Scan for the cell matching the given text and deliver its (x, y) coordinate at center. 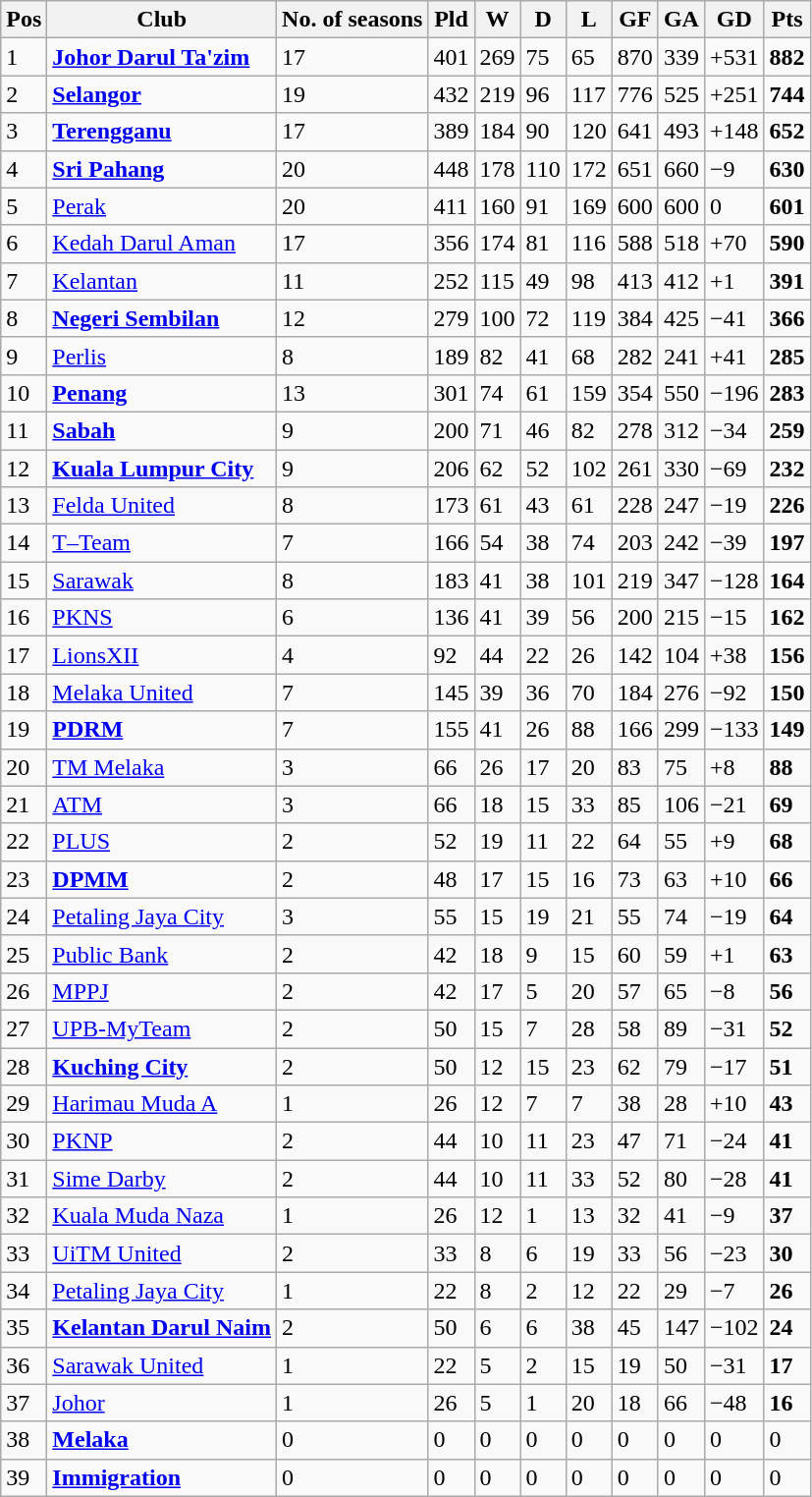
550 (681, 393)
96 (543, 94)
73 (634, 879)
+38 (734, 655)
156 (787, 655)
283 (787, 393)
Sime Darby (162, 1179)
DPMM (162, 879)
276 (681, 693)
+41 (734, 356)
197 (787, 543)
147 (681, 1328)
Penang (162, 393)
−8 (734, 991)
48 (452, 879)
90 (543, 132)
285 (787, 356)
252 (452, 281)
14 (24, 543)
384 (634, 318)
744 (787, 94)
401 (452, 57)
Pos (24, 20)
PDRM (162, 730)
226 (787, 506)
232 (787, 469)
391 (787, 281)
−21 (734, 804)
149 (787, 730)
31 (24, 1179)
69 (787, 804)
142 (634, 655)
+251 (734, 94)
−48 (734, 1403)
330 (681, 469)
+8 (734, 767)
GA (681, 20)
PKNP (162, 1141)
116 (589, 244)
117 (589, 94)
136 (452, 618)
162 (787, 618)
UiTM United (162, 1253)
−128 (734, 581)
−92 (734, 693)
174 (497, 244)
98 (589, 281)
Immigration (162, 1477)
189 (452, 356)
178 (497, 169)
413 (634, 281)
LionsXII (162, 655)
525 (681, 94)
228 (634, 506)
278 (634, 430)
164 (787, 581)
MPPJ (162, 991)
+9 (734, 842)
Felda United (162, 506)
60 (634, 954)
159 (589, 393)
155 (452, 730)
79 (681, 1066)
−41 (734, 318)
+148 (734, 132)
389 (452, 132)
299 (681, 730)
411 (452, 206)
651 (634, 169)
100 (497, 318)
206 (452, 469)
120 (589, 132)
110 (543, 169)
Perlis (162, 356)
269 (497, 57)
45 (634, 1328)
Negeri Sembilan (162, 318)
493 (681, 132)
Pld (452, 20)
49 (543, 281)
145 (452, 693)
46 (543, 430)
870 (634, 57)
−7 (734, 1291)
−28 (734, 1179)
425 (681, 318)
169 (589, 206)
172 (589, 169)
261 (634, 469)
Johor (162, 1403)
119 (589, 318)
58 (634, 1028)
259 (787, 430)
−15 (734, 618)
Johor Darul Ta'zim (162, 57)
590 (787, 244)
339 (681, 57)
−133 (734, 730)
Sarawak (162, 581)
PLUS (162, 842)
D (543, 20)
T–Team (162, 543)
366 (787, 318)
247 (681, 506)
UPB-MyTeam (162, 1028)
−102 (734, 1328)
Kuala Muda Naza (162, 1216)
Terengganu (162, 132)
Perak (162, 206)
−17 (734, 1066)
776 (634, 94)
81 (543, 244)
Club (162, 20)
347 (681, 581)
72 (543, 318)
TM Melaka (162, 767)
183 (452, 581)
91 (543, 206)
101 (589, 581)
432 (452, 94)
57 (634, 991)
173 (452, 506)
GD (734, 20)
GF (634, 20)
215 (681, 618)
241 (681, 356)
85 (634, 804)
Kuala Lumpur City (162, 469)
51 (787, 1066)
54 (497, 543)
−23 (734, 1253)
448 (452, 169)
83 (634, 767)
Melaka (162, 1440)
−196 (734, 393)
Kuching City (162, 1066)
PKNS (162, 618)
652 (787, 132)
ATM (162, 804)
160 (497, 206)
−39 (734, 543)
Melaka United (162, 693)
80 (681, 1179)
89 (681, 1028)
Kedah Darul Aman (162, 244)
588 (634, 244)
412 (681, 281)
104 (681, 655)
25 (24, 954)
Sri Pahang (162, 169)
150 (787, 693)
L (589, 20)
Sarawak United (162, 1365)
Sabah (162, 430)
70 (589, 693)
−34 (734, 430)
882 (787, 57)
Public Bank (162, 954)
354 (634, 393)
102 (589, 469)
630 (787, 169)
301 (452, 393)
−69 (734, 469)
34 (24, 1291)
No. of seasons (352, 20)
W (497, 20)
35 (24, 1328)
Selangor (162, 94)
47 (634, 1141)
+70 (734, 244)
115 (497, 281)
106 (681, 804)
203 (634, 543)
Kelantan Darul Naim (162, 1328)
−24 (734, 1141)
601 (787, 206)
282 (634, 356)
279 (452, 318)
660 (681, 169)
Pts (787, 20)
92 (452, 655)
641 (634, 132)
Harimau Muda A (162, 1104)
59 (681, 954)
518 (681, 244)
312 (681, 430)
356 (452, 244)
242 (681, 543)
Kelantan (162, 281)
+531 (734, 57)
27 (24, 1028)
